Identify which cell holds the provided text, then report its (x, y) central coordinate. 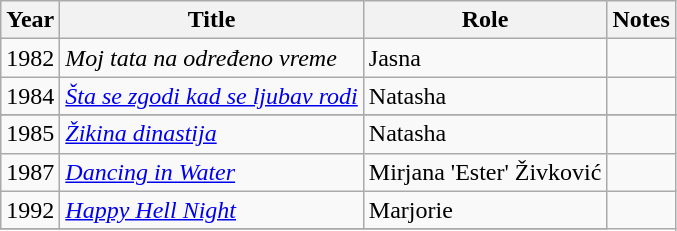
Dancing in Water (212, 172)
1987 (30, 172)
Šta se zgodi kad se ljubav rodi (212, 96)
Year (30, 20)
1984 (30, 96)
Role (485, 20)
Žikina dinastija (212, 134)
Moj tata na određeno vreme (212, 58)
Title (212, 20)
Happy Hell Night (212, 210)
Jasna (485, 58)
Notes (641, 20)
Marjorie (485, 210)
1992 (30, 210)
1985 (30, 134)
1982 (30, 58)
Mirjana 'Ester' Živković (485, 172)
